Detect which cell encompasses the target text, then output its [x, y] center coordinate. 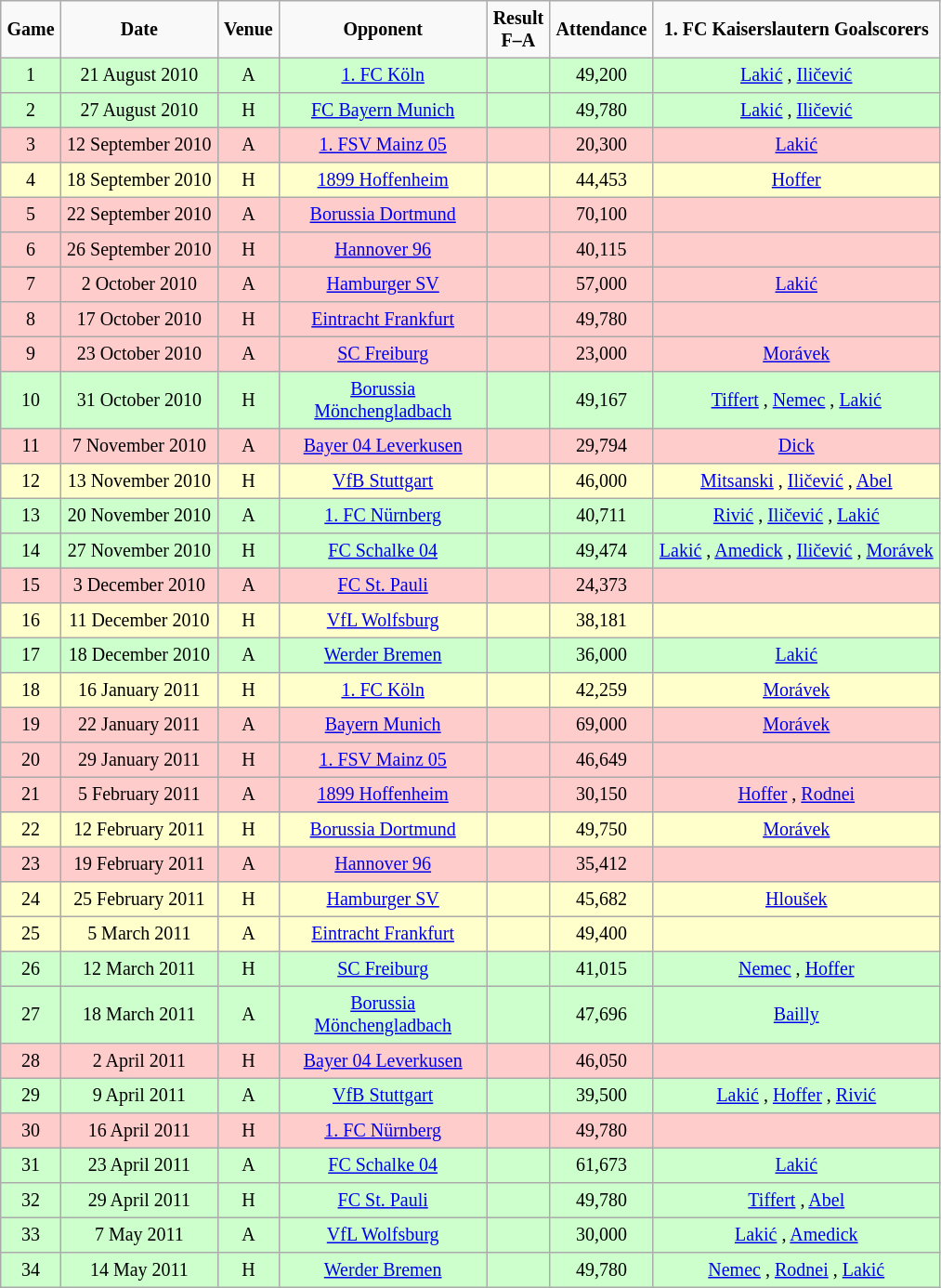
Tiffert , Abel [796, 1201]
22 January 2011 [139, 725]
12 March 2011 [139, 969]
9 [32, 354]
12 February 2011 [139, 830]
61,673 [602, 1165]
49,200 [602, 75]
12 [32, 481]
1. FC Kaiserslautern Goalscorers [796, 30]
47,696 [602, 1015]
ResultF–A [518, 30]
7 [32, 284]
24,373 [602, 585]
57,000 [602, 284]
23 April 2011 [139, 1165]
2 [32, 111]
31 [32, 1165]
Game [32, 30]
21 [32, 795]
Lakić , Amedick , Iličević , Morávek [796, 551]
40,711 [602, 516]
30,150 [602, 795]
24 [32, 900]
25 [32, 934]
49,400 [602, 934]
5 February 2011 [139, 795]
17 [32, 655]
42,259 [602, 690]
1 [32, 75]
29 [32, 1096]
5 [32, 215]
Opponent [383, 30]
20,300 [602, 145]
Hloušek [796, 900]
19 [32, 725]
28 [32, 1061]
30,000 [602, 1235]
19 February 2011 [139, 864]
9 April 2011 [139, 1096]
36,000 [602, 655]
Tiffert , Nemec , Lakić [796, 401]
Attendance [602, 30]
18 September 2010 [139, 180]
27 [32, 1015]
2 October 2010 [139, 284]
30 [32, 1131]
Nemec , Rodnei , Lakić [796, 1270]
Date [139, 30]
45,682 [602, 900]
6 [32, 250]
29,794 [602, 446]
21 August 2010 [139, 75]
17 October 2010 [139, 320]
49,167 [602, 401]
69,000 [602, 725]
Lakić , Hoffer , Rivić [796, 1096]
Bayern Munich [383, 725]
7 May 2011 [139, 1235]
10 [32, 401]
49,474 [602, 551]
27 November 2010 [139, 551]
7 November 2010 [139, 446]
29 April 2011 [139, 1201]
14 [32, 551]
46,050 [602, 1061]
11 December 2010 [139, 621]
3 [32, 145]
13 November 2010 [139, 481]
4 [32, 180]
Bailly [796, 1015]
23 October 2010 [139, 354]
16 January 2011 [139, 690]
18 March 2011 [139, 1015]
Nemec , Hoffer [796, 969]
46,000 [602, 481]
27 August 2010 [139, 111]
2 April 2011 [139, 1061]
16 April 2011 [139, 1131]
44,453 [602, 180]
Hoffer [796, 180]
23,000 [602, 354]
5 March 2011 [139, 934]
14 May 2011 [139, 1270]
26 [32, 969]
33 [32, 1235]
31 October 2010 [139, 401]
32 [32, 1201]
34 [32, 1270]
22 September 2010 [139, 215]
Rivić , Iličević , Lakić [796, 516]
29 January 2011 [139, 760]
16 [32, 621]
12 September 2010 [139, 145]
49,750 [602, 830]
Hoffer , Rodnei [796, 795]
20 November 2010 [139, 516]
18 December 2010 [139, 655]
41,015 [602, 969]
15 [32, 585]
13 [32, 516]
38,181 [602, 621]
46,649 [602, 760]
39,500 [602, 1096]
40,115 [602, 250]
23 [32, 864]
Lakić , Amedick [796, 1235]
Dick [796, 446]
22 [32, 830]
20 [32, 760]
25 February 2011 [139, 900]
Venue [248, 30]
FC Bayern Munich [383, 111]
26 September 2010 [139, 250]
18 [32, 690]
Mitsanski , Iličević , Abel [796, 481]
70,100 [602, 215]
11 [32, 446]
3 December 2010 [139, 585]
8 [32, 320]
35,412 [602, 864]
